Scan for the cell matching the given text and deliver its [x, y] coordinate at center. 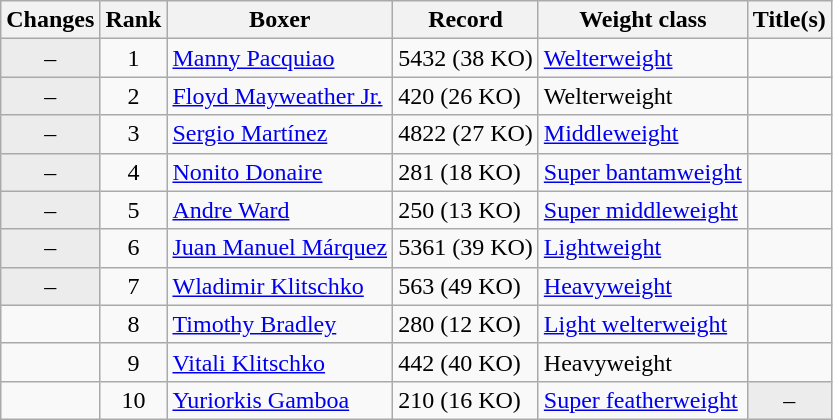
281 (18 KO) [466, 172]
4822 (27 KO) [466, 134]
5361 (39 KO) [466, 248]
5 [134, 210]
7 [134, 286]
Rank [134, 20]
563 (49 KO) [466, 286]
Title(s) [789, 20]
9 [134, 362]
3 [134, 134]
250 (13 KO) [466, 210]
5432 (38 KO) [466, 58]
Weight class [642, 20]
210 (16 KO) [466, 400]
Light welterweight [642, 324]
Middleweight [642, 134]
Nonito Donaire [280, 172]
Timothy Bradley [280, 324]
Andre Ward [280, 210]
Manny Pacquiao [280, 58]
1 [134, 58]
10 [134, 400]
Super middleweight [642, 210]
Wladimir Klitschko [280, 286]
Vitali Klitschko [280, 362]
Super featherweight [642, 400]
8 [134, 324]
4 [134, 172]
Juan Manuel Márquez [280, 248]
420 (26 KO) [466, 96]
Super bantamweight [642, 172]
Sergio Martínez [280, 134]
Changes [50, 20]
Floyd Mayweather Jr. [280, 96]
Record [466, 20]
442 (40 KO) [466, 362]
6 [134, 248]
2 [134, 96]
280 (12 KO) [466, 324]
Yuriorkis Gamboa [280, 400]
Boxer [280, 20]
Lightweight [642, 248]
